Find where the given text appears and provide that cell's center as [x, y] coordinate. 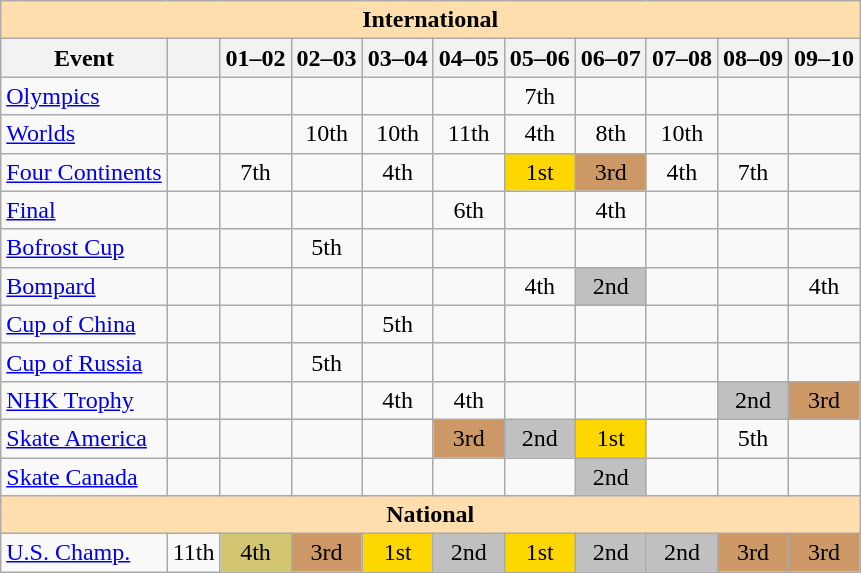
03–04 [398, 58]
Skate Canada [84, 477]
U.S. Champ. [84, 553]
01–02 [256, 58]
05–06 [540, 58]
NHK Trophy [84, 400]
Worlds [84, 134]
07–08 [682, 58]
6th [468, 210]
Skate America [84, 438]
04–05 [468, 58]
International [430, 20]
Bompard [84, 286]
Olympics [84, 96]
Cup of Russia [84, 362]
09–10 [824, 58]
Four Continents [84, 172]
Bofrost Cup [84, 248]
06–07 [610, 58]
8th [610, 134]
Cup of China [84, 324]
02–03 [326, 58]
National [430, 515]
Event [84, 58]
Final [84, 210]
08–09 [752, 58]
